Return [X, Y] of the center of cell containing provided text 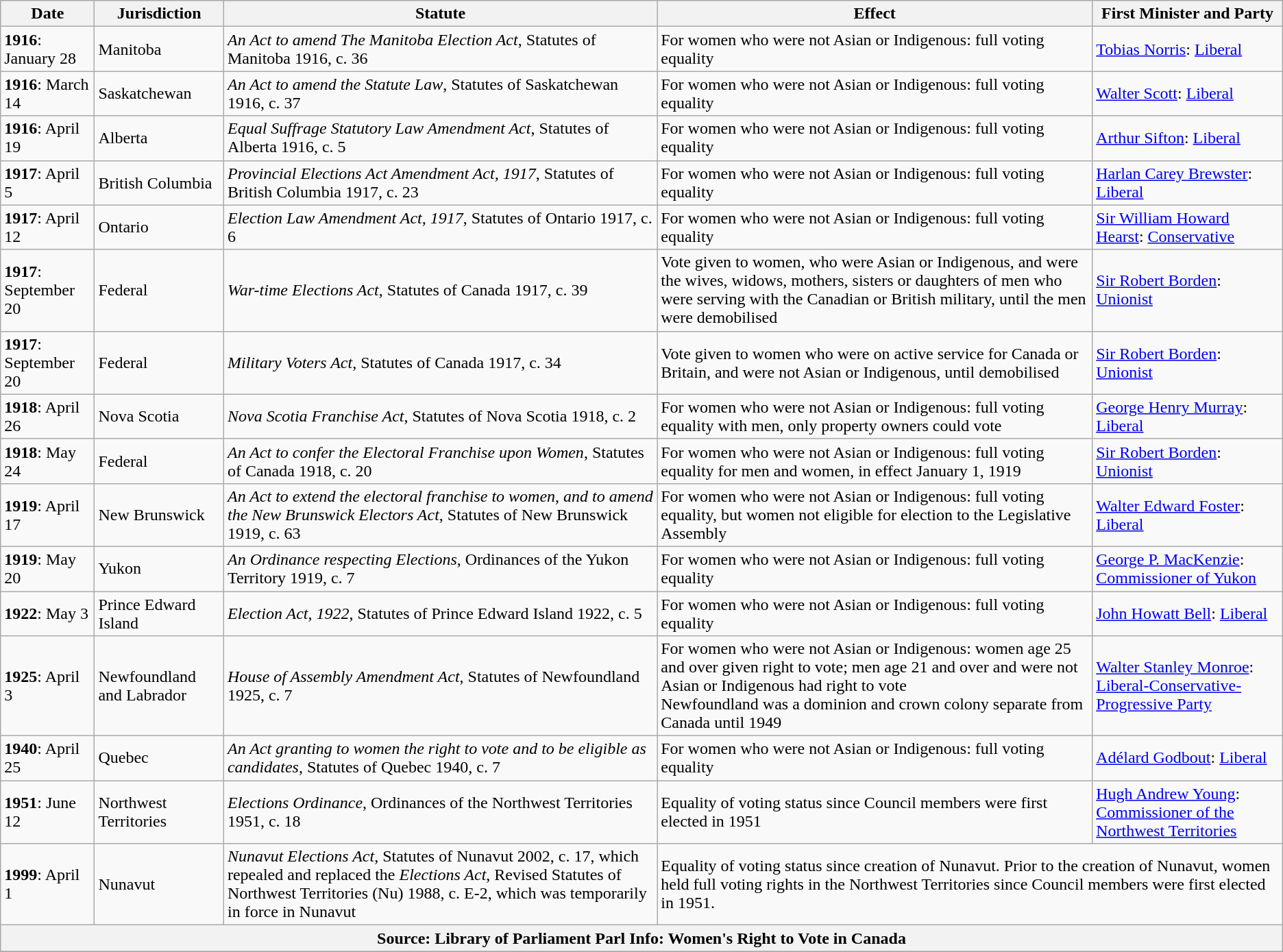
Prince Edward Island [159, 613]
Sir William Howard Hearst: Conservative [1188, 228]
An Ordinance respecting Elections, Ordinances of the Yukon Territory 1919, c. 7 [440, 569]
An Act to confer the Electoral Franchise upon Women, Statutes of Canada 1918, c. 20 [440, 461]
John Howatt Bell: Liberal [1188, 613]
Nova Scotia [159, 417]
Saskatchewan [159, 93]
Source: Library of Parliament Parl Info: Women's Right to Vote in Canada [641, 938]
Northwest Territories [159, 812]
Harlan Carey Brewster: Liberal [1188, 182]
1916: January 28 [48, 49]
1922: May 3 [48, 613]
Statute [440, 14]
1916: March 14 [48, 93]
For women who were not Asian or Indigenous: full voting equality with men, only property owners could vote [875, 417]
An Act to extend the electoral franchise to women, and to amend the New Brunswick Electors Act, Statutes of New Brunswick 1919, c. 63 [440, 515]
Election Law Amendment Act, 1917, Statutes of Ontario 1917, c. 6 [440, 228]
House of Assembly Amendment Act, Statutes of Newfoundland 1925, c. 7 [440, 686]
Newfoundland and Labrador [159, 686]
1951: June 12 [48, 812]
For women who were not Asian or Indigenous: full voting equality, but women not eligible for election to the Legislative Assembly [875, 515]
1917: April 5 [48, 182]
Ontario [159, 228]
George Henry Murray: Liberal [1188, 417]
Date [48, 14]
Yukon [159, 569]
An Act granting to women the right to vote and to be eligible as candidates, Statutes of Quebec 1940, c. 7 [440, 758]
George P. MacKenzie: Commissioner of Yukon [1188, 569]
Hugh Andrew Young: Commissioner of the Northwest Territories [1188, 812]
1999: April 1 [48, 884]
First Minister and Party [1188, 14]
Jurisdiction [159, 14]
New Brunswick [159, 515]
Election Act, 1922, Statutes of Prince Edward Island 1922, c. 5 [440, 613]
Nunavut [159, 884]
Effect [875, 14]
Walter Edward Foster: Liberal [1188, 515]
British Columbia [159, 182]
For women who were not Asian or Indigenous: full voting equality for men and women, in effect January 1, 1919 [875, 461]
1918: May 24 [48, 461]
Tobias Norris: Liberal [1188, 49]
War-time Elections Act, Statutes of Canada 1917, c. 39 [440, 291]
Nova Scotia Franchise Act, Statutes of Nova Scotia 1918, c. 2 [440, 417]
Provincial Elections Act Amendment Act, 1917, Statutes of British Columbia 1917, c. 23 [440, 182]
Military Voters Act, Statutes of Canada 1917, c. 34 [440, 363]
1919: May 20 [48, 569]
Adélard Godbout: Liberal [1188, 758]
1919: April 17 [48, 515]
1916: April 19 [48, 138]
1918: April 26 [48, 417]
Alberta [159, 138]
1925: April 3 [48, 686]
An Act to amend the Statute Law, Statutes of Saskatchewan 1916, c. 37 [440, 93]
Quebec [159, 758]
Manitoba [159, 49]
Equal Suffrage Statutory Law Amendment Act, Statutes of Alberta 1916, c. 5 [440, 138]
Vote given to women who were on active service for Canada or Britain, and were not Asian or Indigenous, until demobilised [875, 363]
1917: April 12 [48, 228]
Elections Ordinance, Ordinances of the Northwest Territories 1951, c. 18 [440, 812]
Walter Stanley Monroe: Liberal-Conservative-Progressive Party [1188, 686]
An Act to amend The Manitoba Election Act, Statutes of Manitoba 1916, c. 36 [440, 49]
Arthur Sifton: Liberal [1188, 138]
Equality of voting status since Council members were first elected in 1951 [875, 812]
Walter Scott: Liberal [1188, 93]
1940: April 25 [48, 758]
